Detect which cell encompasses the target text, then output its [x, y] center coordinate. 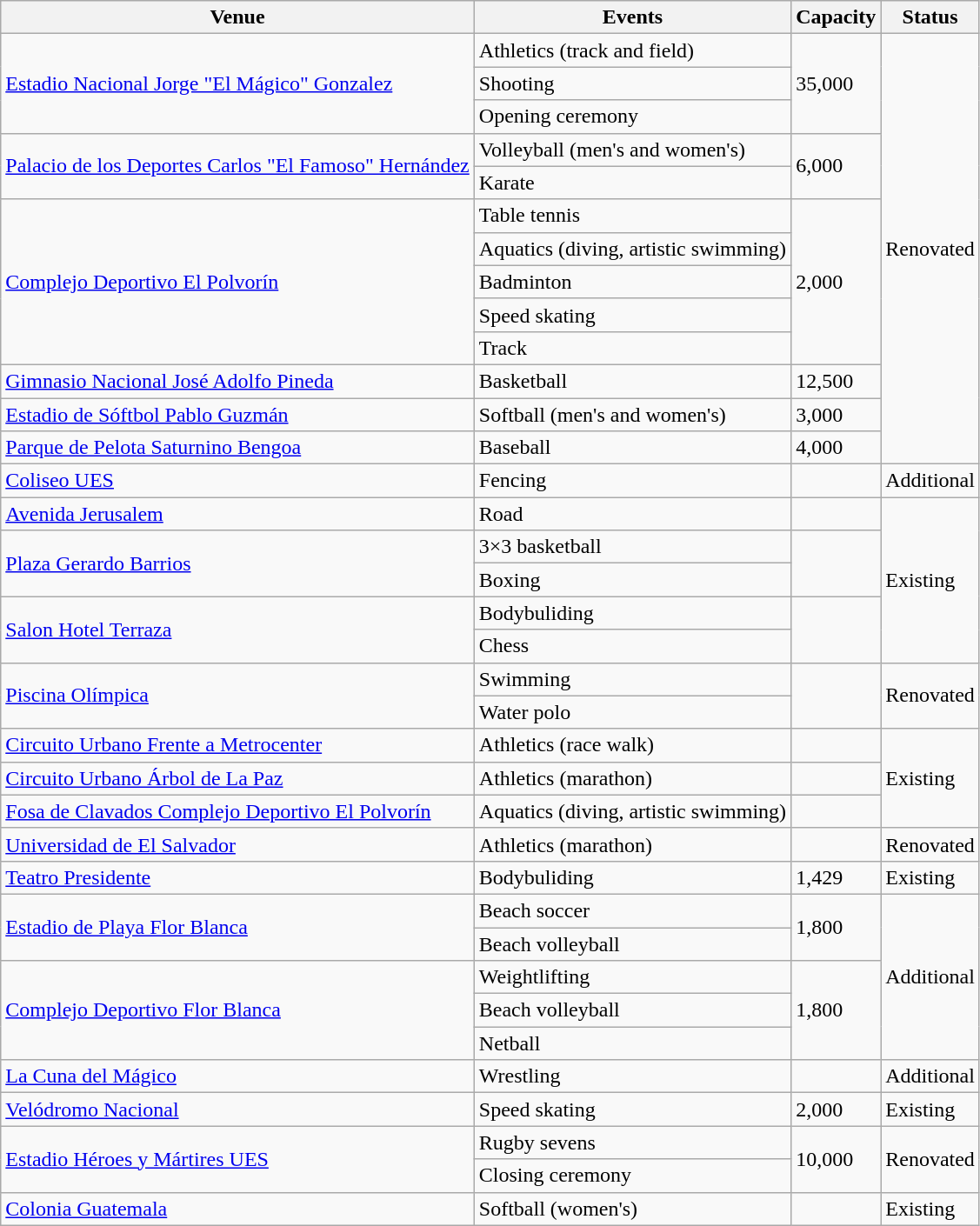
Athletics (track and field) [632, 50]
Volleyball (men's and women's) [632, 150]
Badminton [632, 282]
Softball (women's) [632, 1209]
La Cuna del Mágico [238, 1076]
Road [632, 514]
Rugby sevens [632, 1143]
3,000 [837, 415]
Colonia Guatemala [238, 1209]
Universidad de El Salvador [238, 844]
Palacio de los Deportes Carlos "El Famoso" Hernández [238, 166]
Water polo [632, 712]
Weightlifting [632, 977]
Table tennis [632, 216]
Athletics (race walk) [632, 745]
Teatro Presidente [238, 877]
Fencing [632, 481]
Events [632, 17]
12,500 [837, 381]
Track [632, 348]
Circuito Urbano Frente a Metrocenter [238, 745]
Salon Hotel Terraza [238, 630]
Complejo Deportivo El Polvorín [238, 282]
Parque de Pelota Saturnino Bengoa [238, 448]
Complejo Deportivo Flor Blanca [238, 1010]
3×3 basketball [632, 547]
Karate [632, 183]
Boxing [632, 580]
Wrestling [632, 1076]
Status [930, 17]
Closing ceremony [632, 1176]
Fosa de Clavados Complejo Deportivo El Polvorín [238, 811]
Piscina Olímpica [238, 696]
Opening ceremony [632, 117]
4,000 [837, 448]
Shooting [632, 83]
Plaza Gerardo Barrios [238, 563]
Baseball [632, 448]
Chess [632, 646]
1,429 [837, 877]
Gimnasio Nacional José Adolfo Pineda [238, 381]
Capacity [837, 17]
Coliseo UES [238, 481]
35,000 [837, 83]
Basketball [632, 381]
Avenida Jerusalem [238, 514]
Estadio de Sóftbol Pablo Guzmán [238, 415]
Netball [632, 1043]
Softball (men's and women's) [632, 415]
Beach soccer [632, 910]
6,000 [837, 166]
Estadio Nacional Jorge "El Mágico" Gonzalez [238, 83]
10,000 [837, 1159]
Estadio de Playa Flor Blanca [238, 927]
Velódromo Nacional [238, 1109]
Swimming [632, 679]
Circuito Urbano Árbol de La Paz [238, 778]
Estadio Héroes y Mártires UES [238, 1159]
Venue [238, 17]
